Locate the cell with the specified text and output its (X, Y) center coordinate. 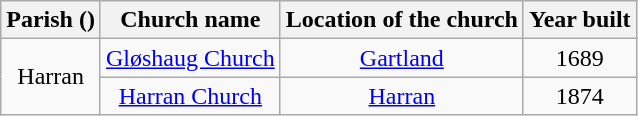
Location of the church (402, 20)
Gløshaug Church (190, 58)
1689 (580, 58)
Year built (580, 20)
Parish () (51, 20)
Gartland (402, 58)
1874 (580, 96)
Church name (190, 20)
Harran Church (190, 96)
